Return the [x, y] coordinate for the center point of the cell that contains the specified text.  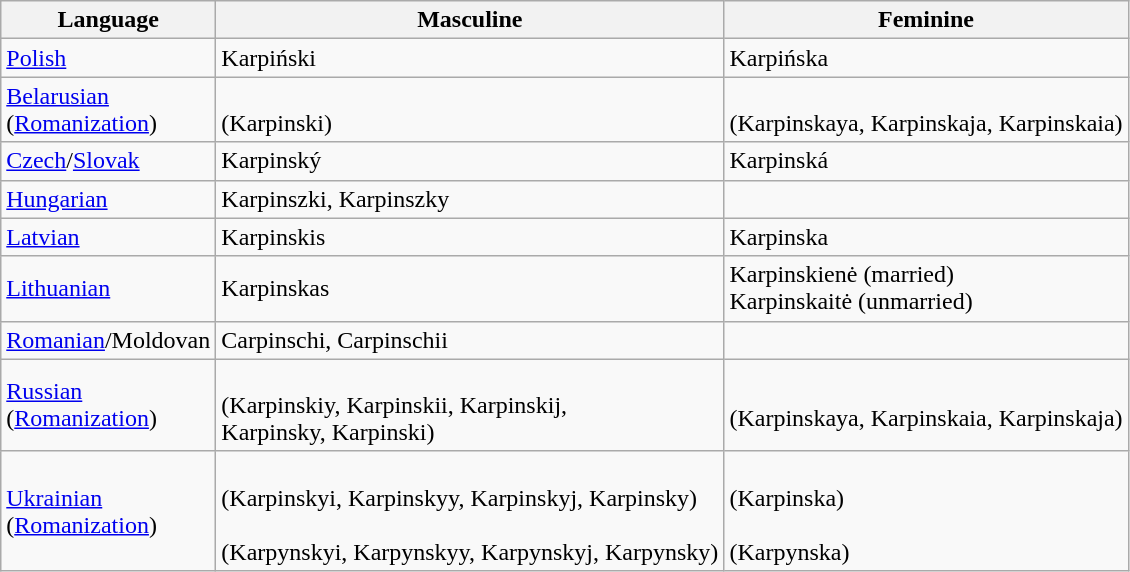
Romanian/Moldovan [108, 340]
Czech/Slovak [108, 161]
Karpinskas [470, 288]
Feminine [926, 20]
Karpinská [926, 161]
Language [108, 20]
Karpinskienė (married) Karpinskaitė (unmarried) [926, 288]
(Karpinskyi, Karpinskyy, Karpinskyj, Karpinsky) (Karpynskyi, Karpynskyy, Karpynskyj, Karpynsky) [470, 510]
(Karpinskiy, Karpinskii, Karpinskij, Karpinsky, Karpinski) [470, 405]
Karpinska [926, 237]
Russian (Romanization) [108, 405]
Masculine [470, 20]
Karpinský [470, 161]
(Karpinska) (Karpynska) [926, 510]
Hungarian [108, 199]
(Karpinskaya, Karpinskaja, Karpinskaia) [926, 110]
Ukrainian (Romanization) [108, 510]
Belarusian (Romanization) [108, 110]
Carpinschi, Carpinschii [470, 340]
Karpinszki, Karpinszky [470, 199]
Karpińska [926, 58]
Karpiński [470, 58]
Latvian [108, 237]
Karpinskis [470, 237]
(Karpinskaya, Karpinskaia, Karpinskaja) [926, 405]
(Karpinski) [470, 110]
Lithuanian [108, 288]
Polish [108, 58]
